Return [X, Y] of the center of cell containing provided text 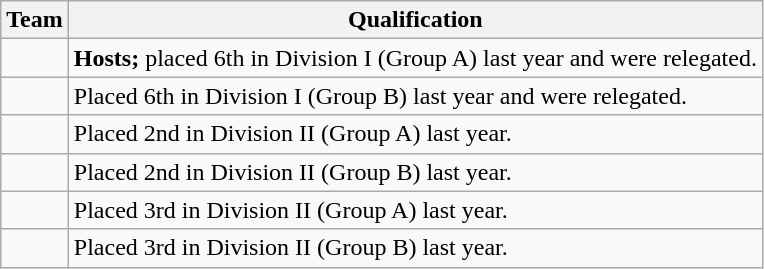
Placed 2nd in Division II (Group A) last year. [415, 134]
Placed 3rd in Division II (Group A) last year. [415, 210]
Placed 3rd in Division II (Group B) last year. [415, 248]
Placed 6th in Division I (Group B) last year and were relegated. [415, 96]
Placed 2nd in Division II (Group B) last year. [415, 172]
Team [35, 20]
Hosts; placed 6th in Division I (Group A) last year and were relegated. [415, 58]
Qualification [415, 20]
